Pinpoint the cell where the given text exists, returning its [x, y] midpoint coordinate. 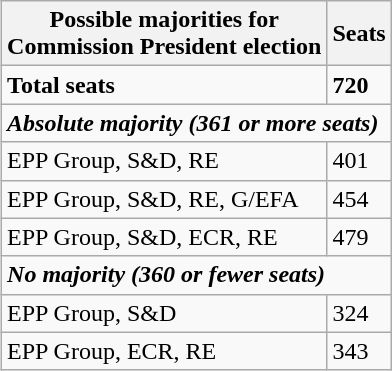
479 [359, 237]
Seats [359, 34]
EPP Group, S&D [164, 313]
401 [359, 161]
EPP Group, S&D, ECR, RE [164, 237]
324 [359, 313]
343 [359, 351]
EPP Group, ECR, RE [164, 351]
720 [359, 85]
No majority (360 or fewer seats) [197, 275]
EPP Group, S&D, RE, G/EFA [164, 199]
EPP Group, S&D, RE [164, 161]
Absolute majority (361 or more seats) [197, 123]
Total seats [164, 85]
454 [359, 199]
Possible majorities forCommission President election [164, 34]
